Detect which cell encompasses the target text, then output its (x, y) center coordinate. 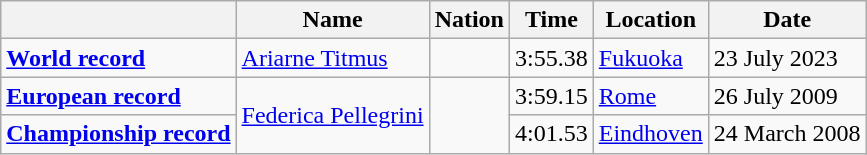
Name (332, 20)
26 July 2009 (787, 96)
Federica Pellegrini (332, 115)
24 March 2008 (787, 134)
Ariarne Titmus (332, 58)
European record (118, 96)
Fukuoka (650, 58)
Location (650, 20)
3:59.15 (552, 96)
Time (552, 20)
23 July 2023 (787, 58)
Eindhoven (650, 134)
World record (118, 58)
3:55.38 (552, 58)
Rome (650, 96)
Nation (469, 20)
Championship record (118, 134)
Date (787, 20)
4:01.53 (552, 134)
